For the text-containing cell, return its midpoint in [X, Y] coordinate format. 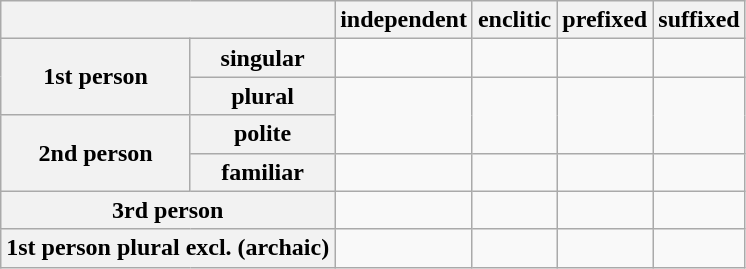
plural [262, 96]
familiar [262, 172]
singular [262, 58]
polite [262, 134]
2nd person [96, 153]
independent [404, 20]
enclitic [514, 20]
3rd person [168, 210]
prefixed [605, 20]
1st person plural excl. (archaic) [168, 248]
1st person [96, 77]
suffixed [699, 20]
